Detect which cell encompasses the target text, then output its [X, Y] center coordinate. 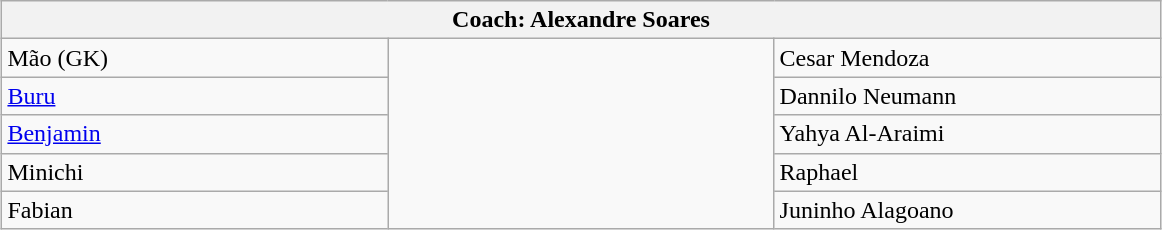
Coach: Alexandre Soares [581, 20]
Benjamin [195, 134]
Mão (GK) [195, 58]
Fabian [195, 210]
Minichi [195, 172]
Juninho Alagoano [967, 210]
Cesar Mendoza [967, 58]
Dannilo Neumann [967, 96]
Yahya Al-Araimi [967, 134]
Raphael [967, 172]
Buru [195, 96]
